Return the (X, Y) coordinate for the center point of the cell that contains the specified text.  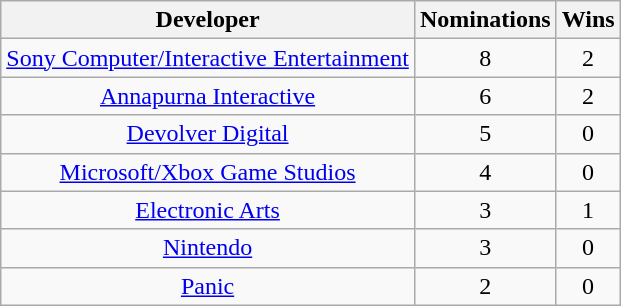
Devolver Digital (208, 134)
Nintendo (208, 248)
Electronic Arts (208, 210)
5 (485, 134)
1 (588, 210)
Microsoft/Xbox Game Studios (208, 172)
Nominations (485, 20)
Wins (588, 20)
Sony Computer/Interactive Entertainment (208, 58)
Panic (208, 286)
6 (485, 96)
Developer (208, 20)
8 (485, 58)
Annapurna Interactive (208, 96)
4 (485, 172)
